From the cell containing the given text, extract its center point as (x, y) coordinate. 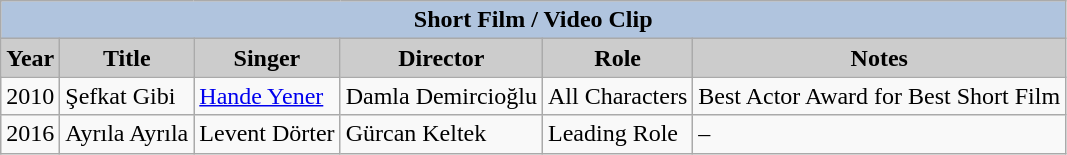
Damla Demircioğlu (441, 96)
2016 (30, 134)
Title (127, 58)
– (880, 134)
Ayrıla Ayrıla (127, 134)
Hande Yener (267, 96)
Şefkat Gibi (127, 96)
Best Actor Award for Best Short Film (880, 96)
Singer (267, 58)
Notes (880, 58)
Director (441, 58)
Year (30, 58)
2010 (30, 96)
Role (617, 58)
Short Film / Video Clip (534, 20)
Leading Role (617, 134)
Levent Dörter (267, 134)
All Characters (617, 96)
Gürcan Keltek (441, 134)
